Search for the cell housing the specified text and yield its [X, Y] center coordinate. 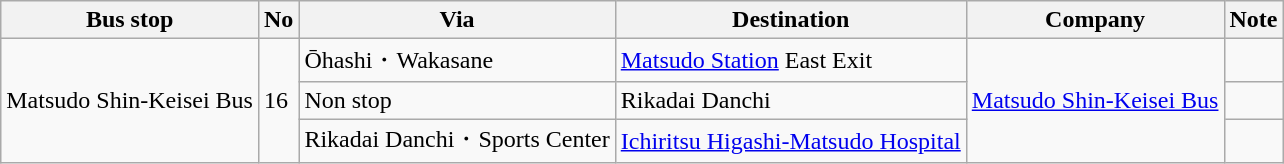
Note [1254, 20]
Rikadai Danchi・Sports Center [457, 140]
Bus stop [130, 20]
Matsudo Station East Exit [790, 60]
Rikadai Danchi [790, 100]
Company [1095, 20]
No [278, 20]
16 [278, 100]
Via [457, 20]
Destination [790, 20]
Ōhashi・Wakasane [457, 60]
Ichiritsu Higashi-Matsudo Hospital [790, 140]
Non stop [457, 100]
